Output the (x, y) coordinate of the center of the cell containing the given text.  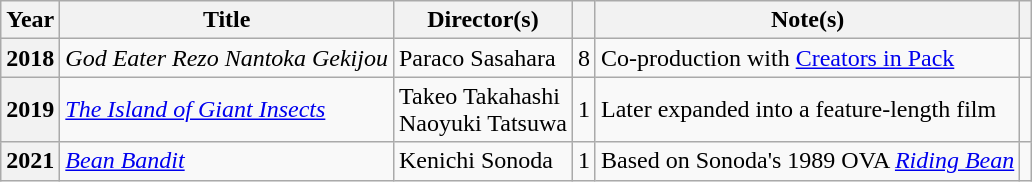
Co-production with Creators in Pack (807, 58)
Kenichi Sonoda (482, 161)
Director(s) (482, 20)
Later expanded into a feature-length film (807, 110)
The Island of Giant Insects (227, 110)
Note(s) (807, 20)
Based on Sonoda's 1989 OVA Riding Bean (807, 161)
Bean Bandit (227, 161)
God Eater Rezo Nantoka Gekijou (227, 58)
Year (30, 20)
Takeo TakahashiNaoyuki Tatsuwa (482, 110)
2019 (30, 110)
Title (227, 20)
Paraco Sasahara (482, 58)
2021 (30, 161)
2018 (30, 58)
8 (584, 58)
